From the cell containing the given text, extract its center point as (x, y) coordinate. 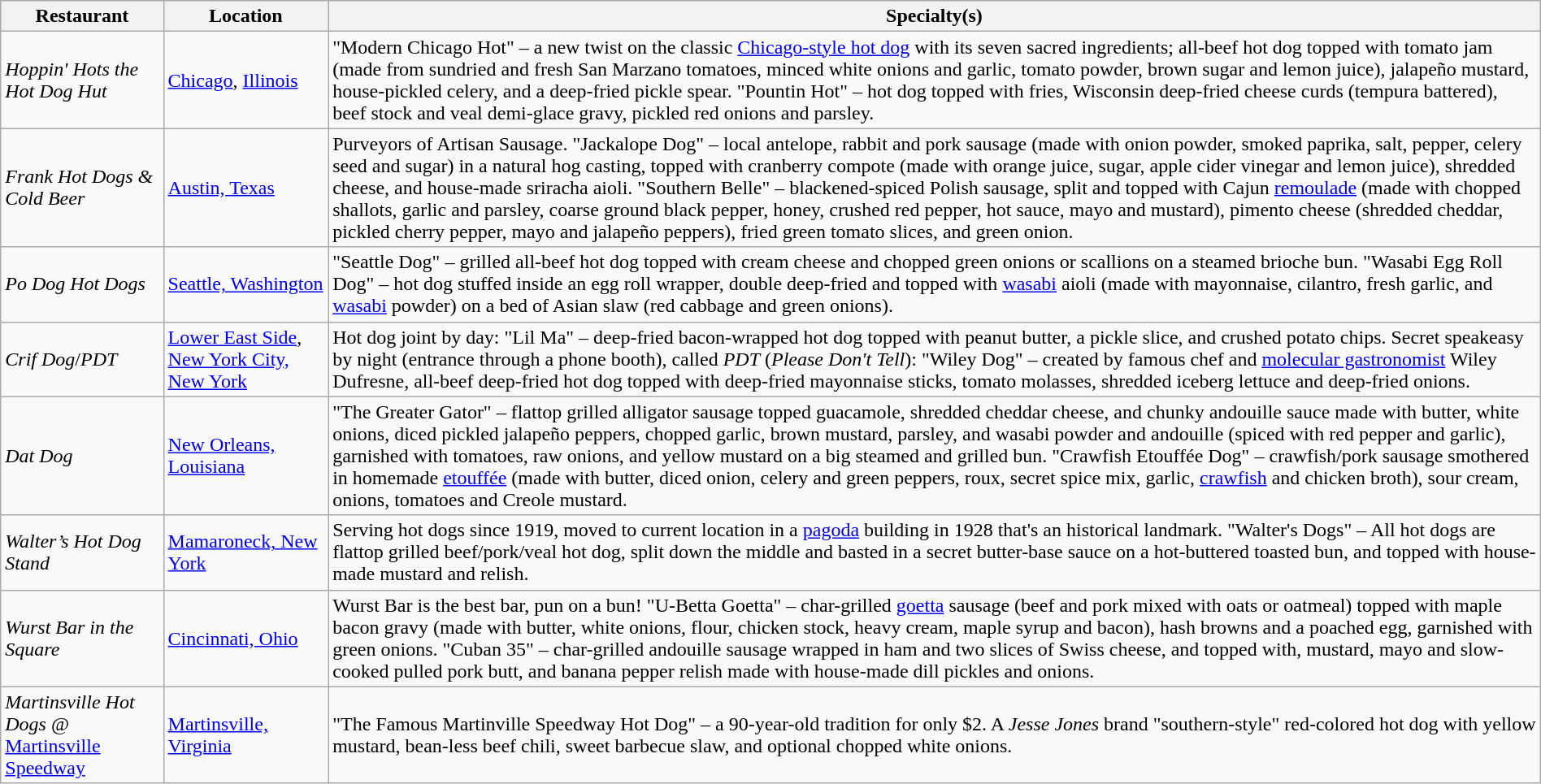
Cincinnati, Ohio (245, 639)
Wurst Bar in the Square (82, 639)
Seattle, Washington (245, 284)
Hoppin' Hots the Hot Dog Hut (82, 80)
Martinsville, Virginia (245, 734)
Crif Dog/PDT (82, 359)
New Orleans, Louisiana (245, 456)
Lower East Side, New York City, New York (245, 359)
Specialty(s) (935, 16)
Walter’s Hot Dog Stand (82, 552)
Frank Hot Dogs & Cold Beer (82, 188)
Location (245, 16)
Martinsville Hot Dogs @ Martinsville Speedway (82, 734)
Austin, Texas (245, 188)
Chicago, Illinois (245, 80)
Po Dog Hot Dogs (82, 284)
Restaurant (82, 16)
Mamaroneck, New York (245, 552)
Dat Dog (82, 456)
